Output the [X, Y] coordinate of the center of the cell containing the given text.  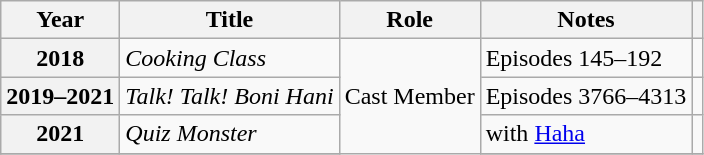
Role [410, 20]
with Haha [586, 134]
Cooking Class [230, 58]
Talk! Talk! Boni Hani [230, 96]
2019–2021 [60, 96]
Episodes 3766–4313 [586, 96]
Notes [586, 20]
Episodes 145–192 [586, 58]
2021 [60, 134]
Quiz Monster [230, 134]
Title [230, 20]
Cast Member [410, 96]
2018 [60, 58]
Year [60, 20]
